Identify which cell holds the provided text, then report its [x, y] central coordinate. 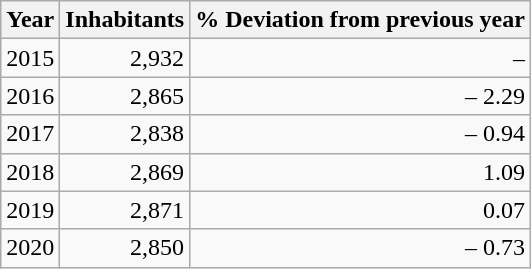
– 0.94 [360, 134]
0.07 [360, 210]
2015 [30, 58]
2,869 [125, 172]
2019 [30, 210]
– [360, 58]
2,932 [125, 58]
2017 [30, 134]
2,850 [125, 248]
1.09 [360, 172]
2,865 [125, 96]
– 0.73 [360, 248]
2,871 [125, 210]
– 2.29 [360, 96]
2020 [30, 248]
Year [30, 20]
2018 [30, 172]
2,838 [125, 134]
Inhabitants [125, 20]
2016 [30, 96]
% Deviation from previous year [360, 20]
